Search for the cell housing the specified text and yield its [X, Y] center coordinate. 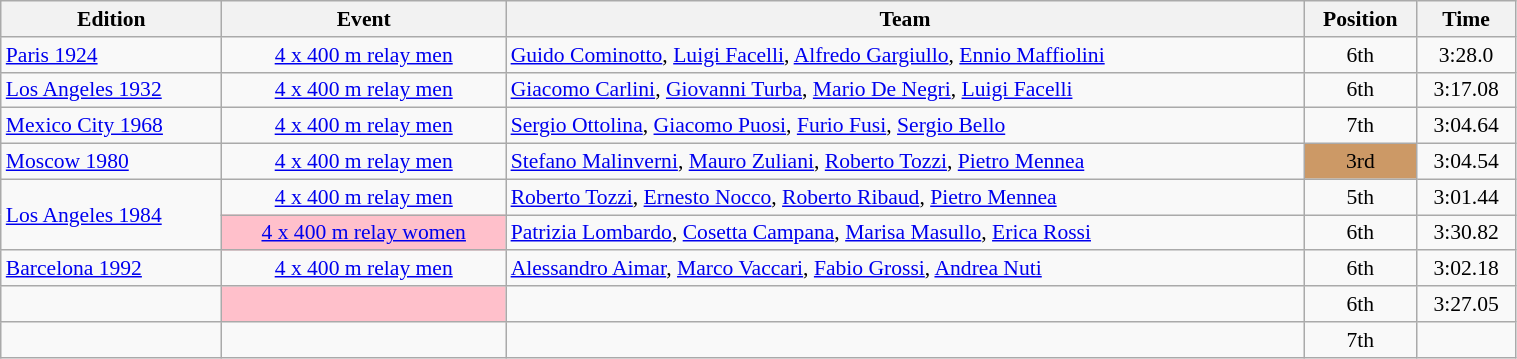
Sergio Ottolina, Giacomo Puosi, Furio Fusi, Sergio Bello [906, 126]
Roberto Tozzi, Ernesto Nocco, Roberto Ribaud, Pietro Mennea [906, 197]
Edition [112, 19]
Paris 1924 [112, 55]
Guido Cominotto, Luigi Facelli, Alfredo Gargiullo, Ennio Maffiolini [906, 55]
5th [1360, 197]
Patrizia Lombardo, Cosetta Campana, Marisa Masullo, Erica Rossi [906, 233]
3rd [1360, 162]
Time [1466, 19]
3:04.54 [1466, 162]
3:30.82 [1466, 233]
Alessandro Aimar, Marco Vaccari, Fabio Grossi, Andrea Nuti [906, 269]
3:17.08 [1466, 90]
Event [364, 19]
Mexico City 1968 [112, 126]
Stefano Malinverni, Mauro Zuliani, Roberto Tozzi, Pietro Mennea [906, 162]
3:27.05 [1466, 304]
Los Angeles 1932 [112, 90]
Team [906, 19]
4 x 400 m relay women [364, 233]
Moscow 1980 [112, 162]
3:01.44 [1466, 197]
Los Angeles 1984 [112, 214]
Giacomo Carlini, Giovanni Turba, Mario De Negri, Luigi Facelli [906, 90]
3:04.64 [1466, 126]
Position [1360, 19]
3:28.0 [1466, 55]
Barcelona 1992 [112, 269]
3:02.18 [1466, 269]
